Scan for the cell matching the given text and deliver its [X, Y] coordinate at center. 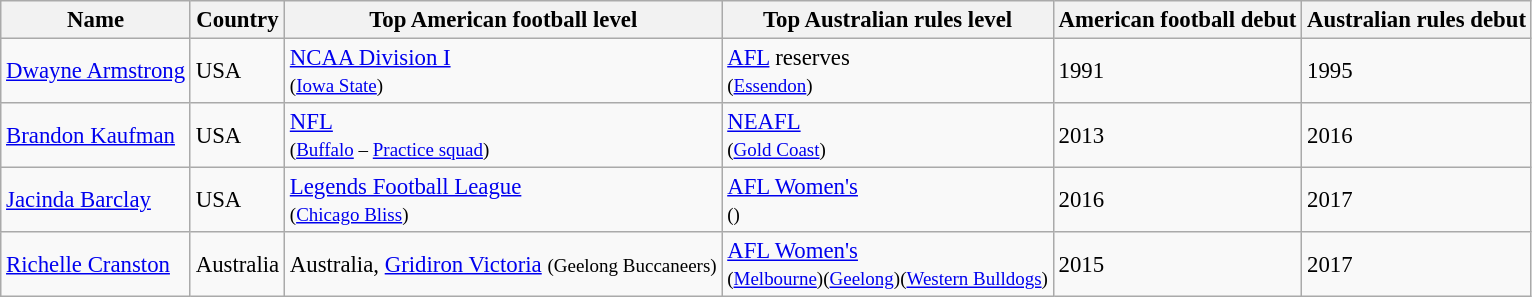
NCAA Division I(Iowa State) [504, 72]
Jacinda Barclay [96, 200]
1995 [1417, 72]
NEAFL(Gold Coast) [888, 136]
Name [96, 20]
AFL Women's(Melbourne)(Geelong)(Western Bulldogs) [888, 264]
2013 [1178, 136]
Country [237, 20]
Australia, Gridiron Victoria (Geelong Buccaneers) [504, 264]
1991 [1178, 72]
Australian rules debut [1417, 20]
Richelle Cranston [96, 264]
American football debut [1178, 20]
Brandon Kaufman [96, 136]
AFL Women's() [888, 200]
Top Australian rules level [888, 20]
Dwayne Armstrong [96, 72]
AFL reserves(Essendon) [888, 72]
NFL(Buffalo – Practice squad) [504, 136]
2015 [1178, 264]
Australia [237, 264]
Top American football level [504, 20]
Legends Football League(Chicago Bliss) [504, 200]
